Return [x, y] of the center of cell containing provided text 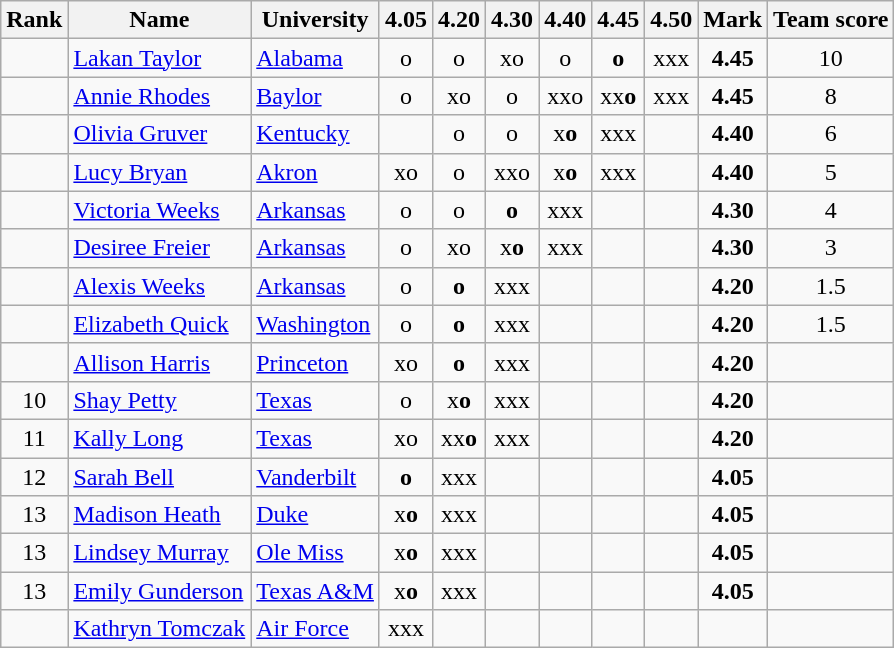
Air Force [316, 629]
University [316, 20]
Washington [316, 324]
3 [831, 248]
Victoria Weeks [160, 210]
11 [34, 438]
Sarah Bell [160, 477]
Rank [34, 20]
Kally Long [160, 438]
Kathryn Tomczak [160, 629]
Duke [316, 515]
Team score [831, 20]
Alexis Weeks [160, 286]
Princeton [316, 362]
Elizabeth Quick [160, 324]
Akron [316, 172]
Madison Heath [160, 515]
8 [831, 96]
Name [160, 20]
4 [831, 210]
Desiree Freier [160, 248]
Texas A&M [316, 591]
Vanderbilt [316, 477]
Shay Petty [160, 400]
Lakan Taylor [160, 58]
Alabama [316, 58]
Lucy Bryan [160, 172]
Baylor [316, 96]
6 [831, 134]
Mark [733, 20]
Kentucky [316, 134]
Lindsey Murray [160, 553]
Emily Gunderson [160, 591]
Ole Miss [316, 553]
Olivia Gruver [160, 134]
5 [831, 172]
4.50 [672, 20]
12 [34, 477]
Allison Harris [160, 362]
Annie Rhodes [160, 96]
